Determine the (x, y) coordinate at the center of the cell enclosing the given text.  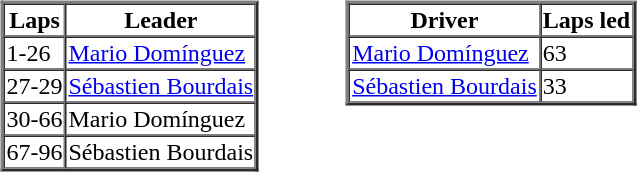
1-26 (35, 52)
Laps (35, 20)
Leader (160, 20)
33 (586, 86)
27-29 (35, 86)
Driver (444, 20)
67-96 (35, 152)
Laps led (586, 20)
63 (586, 52)
30-66 (35, 118)
